Determine the (x, y) coordinate at the center of the cell enclosing the given text.  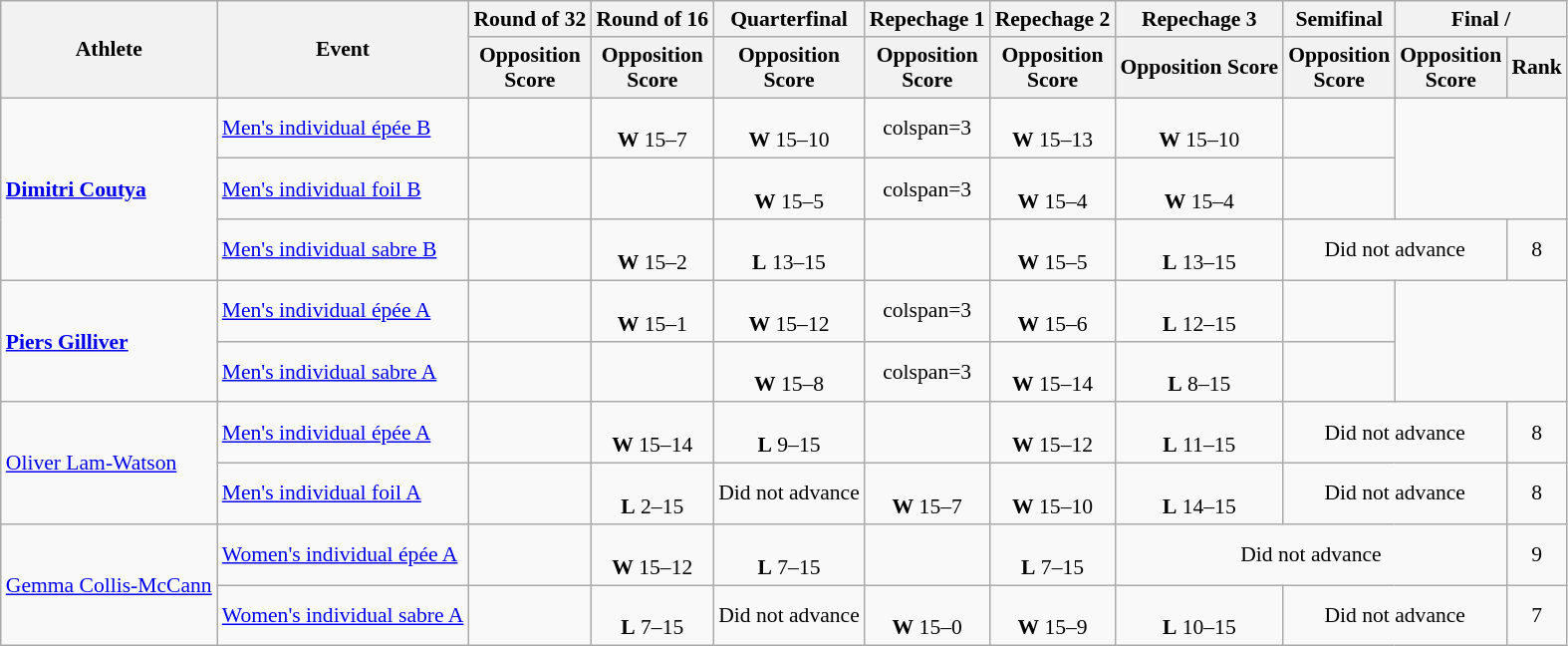
7 (1536, 616)
L 9–15 (789, 433)
Round of 16 (652, 19)
Opposition Score (1199, 68)
W 15–2 (652, 249)
W 15–0 (927, 616)
Event (343, 50)
L 8–15 (1199, 371)
W 15–6 (1053, 311)
Repechage 3 (1199, 19)
L 11–15 (1199, 433)
Semifinal (1339, 19)
L 2–15 (652, 494)
Men's individual sabre B (343, 249)
L 12–15 (1199, 311)
Women's individual sabre A (343, 616)
Repechage 1 (927, 19)
W 15–8 (789, 371)
Piers Gilliver (110, 341)
Repechage 2 (1053, 19)
Men's individual foil A (343, 494)
Athlete (110, 50)
Final / (1480, 19)
Round of 32 (530, 19)
Men's individual épée B (343, 128)
Quarterfinal (789, 19)
9 (1536, 554)
Women's individual épée A (343, 554)
Dimitri Coutya (110, 189)
Men's individual foil B (343, 189)
Men's individual sabre A (343, 371)
L 14–15 (1199, 494)
Rank (1536, 68)
W 15–9 (1053, 616)
Oliver Lam-Watson (110, 464)
Gemma Collis-McCann (110, 585)
L 10–15 (1199, 616)
W 15–13 (1053, 128)
W 15–1 (652, 311)
